Identify which cell holds the provided text, then report its (x, y) central coordinate. 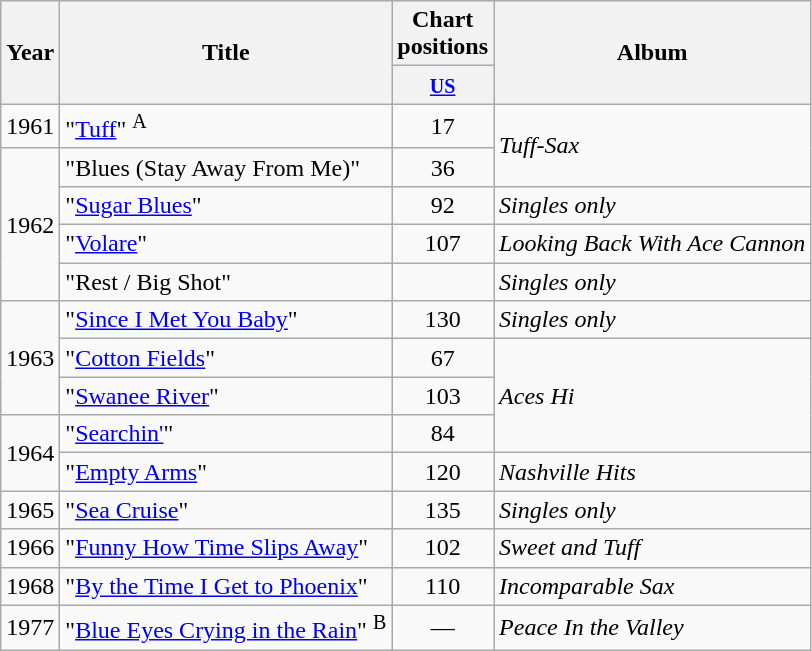
120 (443, 472)
Year (30, 52)
1962 (30, 224)
"Swanee River" (226, 396)
Sweet and Tuff (652, 548)
"Volare" (226, 244)
Incomparable Sax (652, 586)
67 (443, 358)
"Blue Eyes Crying in the Rain" B (226, 628)
— (443, 628)
102 (443, 548)
"Blues (Stay Away From Me)" (226, 167)
Title (226, 52)
17 (443, 126)
1968 (30, 586)
"Sea Cruise" (226, 510)
"Sugar Blues" (226, 205)
1965 (30, 510)
"Tuff" A (226, 126)
107 (443, 244)
1977 (30, 628)
103 (443, 396)
"Searchin'" (226, 434)
Chart positions (443, 34)
US (443, 85)
Peace In the Valley (652, 628)
Aces Hi (652, 396)
110 (443, 586)
"Rest / Big Shot" (226, 282)
"Since I Met You Baby" (226, 320)
36 (443, 167)
135 (443, 510)
Looking Back With Ace Cannon (652, 244)
Tuff-Sax (652, 146)
Album (652, 52)
"Cotton Fields" (226, 358)
"Funny How Time Slips Away" (226, 548)
92 (443, 205)
Nashville Hits (652, 472)
1963 (30, 358)
1966 (30, 548)
1964 (30, 453)
"Empty Arms" (226, 472)
130 (443, 320)
84 (443, 434)
1961 (30, 126)
"By the Time I Get to Phoenix" (226, 586)
